Capture the cell that displays the provided text and extract its (X, Y) central coordinate. 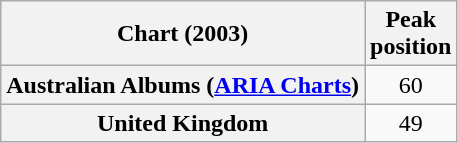
Australian Albums (ARIA Charts) (183, 85)
60 (411, 85)
49 (411, 123)
United Kingdom (183, 123)
Peakposition (411, 34)
Chart (2003) (183, 34)
